Search for the cell housing the specified text and yield its [X, Y] center coordinate. 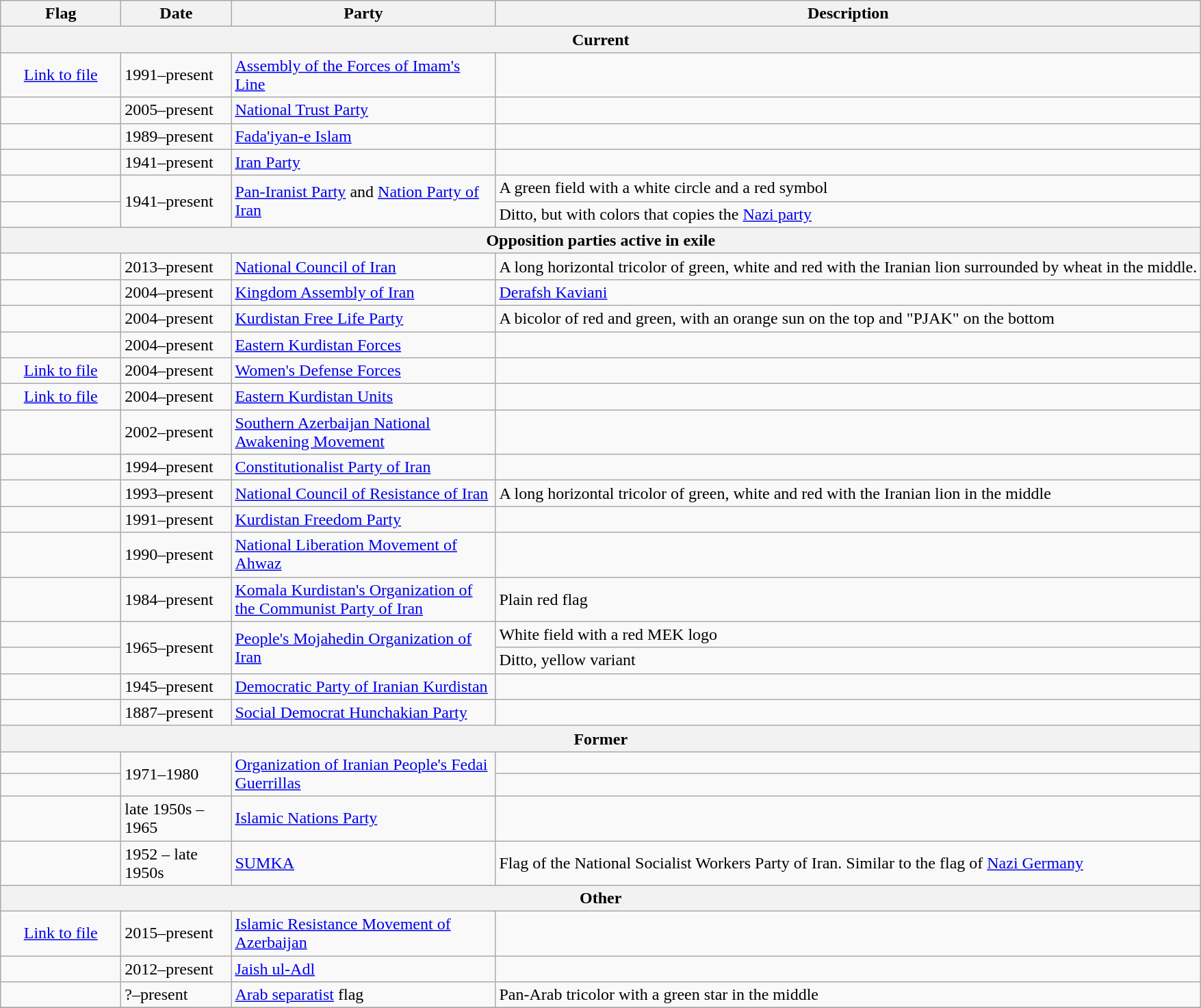
Fada'iyan-e Islam [363, 136]
SUMKA [363, 862]
2002–present [177, 432]
Islamic Nations Party [363, 818]
Iran Party [363, 162]
1952 – late 1950s [177, 862]
National Trust Party [363, 110]
?–present [177, 995]
2013–present [177, 266]
A bicolor of red and green, with an orange sun on the top and "PJAK" on the bottom [849, 318]
1984–present [177, 599]
White field with a red MEK logo [849, 634]
Ditto, but with colors that copies the Nazi party [849, 214]
National Council of Iran [363, 266]
Pan-Arab tricolor with a green star in the middle [849, 995]
Derafsh Kaviani [849, 292]
Assembly of the Forces of Imam's Line [363, 75]
Women's Defense Forces [363, 371]
1965–present [177, 647]
A long horizontal tricolor of green, white and red with the Iranian lion surrounded by wheat in the middle. [849, 266]
Plain red flag [849, 599]
National Liberation Movement of Ahwaz [363, 554]
Eastern Kurdistan Units [363, 397]
1989–present [177, 136]
Kurdistan Free Life Party [363, 318]
Pan-Iranist Party and Nation Party of Iran [363, 201]
Former [601, 738]
Party [363, 14]
Jaish ul-Adl [363, 969]
Social Democrat Hunchakian Party [363, 712]
Ditto, yellow variant [849, 660]
Arab separatist flag [363, 995]
Kurdistan Freedom Party [363, 519]
Organization of Iranian People's Fedai Guerrillas [363, 773]
Kingdom Assembly of Iran [363, 292]
late 1950s – 1965 [177, 818]
Flag [61, 14]
Other [601, 899]
A green field with a white circle and a red symbol [849, 188]
2015–present [177, 933]
Date [177, 14]
Komala Kurdistan's Organization of the Communist Party of Iran [363, 599]
National Council of Resistance of Iran [363, 493]
Description [849, 14]
People's Mojahedin Organization of Iran [363, 647]
Flag of the National Socialist Workers Party of Iran. Similar to the flag of Nazi Germany [849, 862]
1994–present [177, 467]
Opposition parties active in exile [601, 240]
2005–present [177, 110]
Constitutionalist Party of Iran [363, 467]
1971–1980 [177, 773]
Islamic Resistance Movement of Azerbaijan [363, 933]
2012–present [177, 969]
Southern Azerbaijan National Awakening Movement [363, 432]
1990–present [177, 554]
Current [601, 40]
A long horizontal tricolor of green, white and red with the Iranian lion in the middle [849, 493]
1945–present [177, 686]
1993–present [177, 493]
1887–present [177, 712]
Eastern Kurdistan Forces [363, 344]
Democratic Party of Iranian Kurdistan [363, 686]
